Provide the [x, y] coordinate of the cell's center where the given text is located.  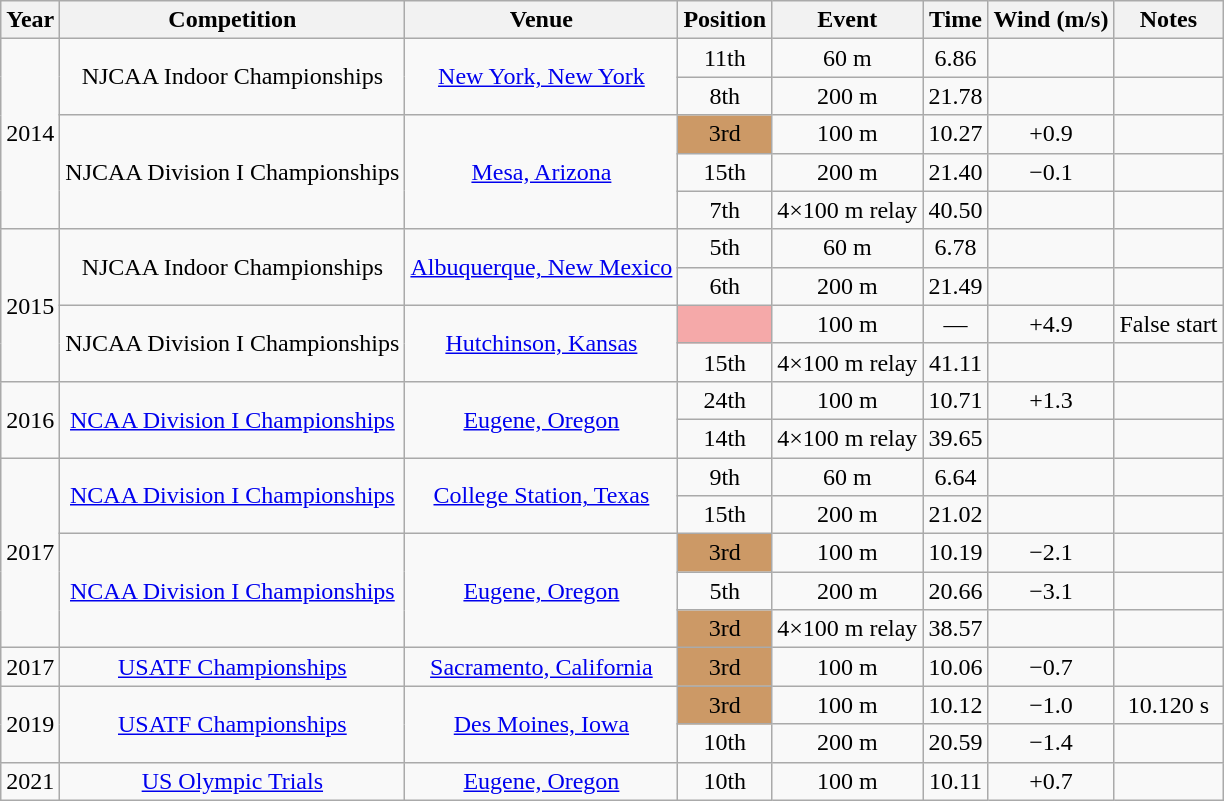
+0.9 [1051, 134]
6th [725, 286]
10.19 [956, 553]
10.12 [956, 705]
Sacramento, California [542, 667]
41.11 [956, 362]
38.57 [956, 629]
21.40 [956, 172]
20.59 [956, 743]
39.65 [956, 438]
US Olympic Trials [232, 781]
+1.3 [1051, 400]
Hutchinson, Kansas [542, 343]
10.71 [956, 400]
20.66 [956, 591]
2015 [30, 305]
14th [725, 438]
−1.0 [1051, 705]
Event [848, 20]
Competition [232, 20]
Mesa, Arizona [542, 172]
6.78 [956, 248]
21.49 [956, 286]
False start [1168, 324]
6.64 [956, 477]
2016 [30, 419]
−2.1 [1051, 553]
−0.7 [1051, 667]
7th [725, 210]
40.50 [956, 210]
6.86 [956, 58]
10.120 s [1168, 705]
−0.1 [1051, 172]
— [956, 324]
2019 [30, 724]
8th [725, 96]
Notes [1168, 20]
Wind (m/s) [1051, 20]
21.02 [956, 515]
Des Moines, Iowa [542, 724]
Venue [542, 20]
2021 [30, 781]
+4.9 [1051, 324]
10.11 [956, 781]
2014 [30, 134]
Year [30, 20]
College Station, Texas [542, 496]
10.27 [956, 134]
−1.4 [1051, 743]
21.78 [956, 96]
10.06 [956, 667]
−3.1 [1051, 591]
Albuquerque, New Mexico [542, 267]
9th [725, 477]
24th [725, 400]
+0.7 [1051, 781]
Time [956, 20]
11th [725, 58]
Position [725, 20]
New York, New York [542, 77]
